Search for the cell housing the specified text and yield its (X, Y) center coordinate. 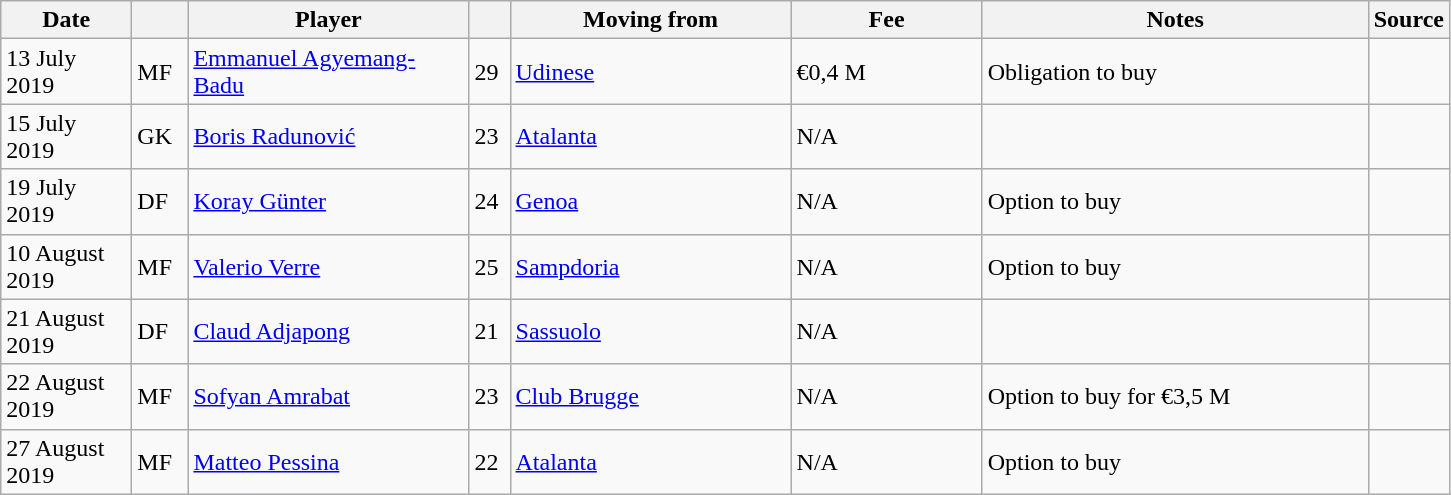
€0,4 M (886, 72)
Moving from (650, 20)
Valerio Verre (328, 266)
29 (490, 72)
21 August 2019 (66, 332)
Notes (1175, 20)
Club Brugge (650, 396)
19 July 2019 (66, 202)
Matteo Pessina (328, 462)
Source (1408, 20)
Option to buy for €3,5 M (1175, 396)
13 July 2019 (66, 72)
Obligation to buy (1175, 72)
Claud Adjapong (328, 332)
Sampdoria (650, 266)
22 August 2019 (66, 396)
Fee (886, 20)
Sassuolo (650, 332)
Sofyan Amrabat (328, 396)
27 August 2019 (66, 462)
Boris Radunović (328, 136)
21 (490, 332)
GK (160, 136)
Udinese (650, 72)
10 August 2019 (66, 266)
22 (490, 462)
24 (490, 202)
Date (66, 20)
Player (328, 20)
Genoa (650, 202)
15 July 2019 (66, 136)
Koray Günter (328, 202)
25 (490, 266)
Emmanuel Agyemang-Badu (328, 72)
